Provide the (X, Y) coordinate of the cell's center where the given text is located.  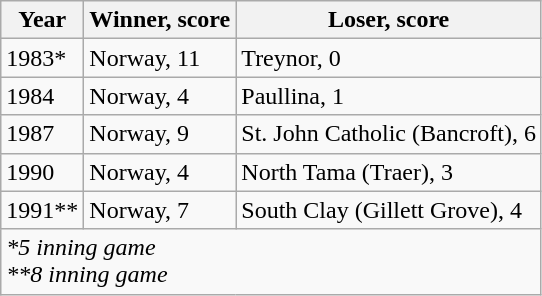
Norway, 11 (160, 58)
Winner, score (160, 20)
1990 (42, 172)
Treynor, 0 (389, 58)
South Clay (Gillett Grove), 4 (389, 210)
North Tama (Traer), 3 (389, 172)
1983* (42, 58)
1991** (42, 210)
Paullina, 1 (389, 96)
1984 (42, 96)
Norway, 9 (160, 134)
1987 (42, 134)
Year (42, 20)
Loser, score (389, 20)
*5 inning game**8 inning game (272, 262)
St. John Catholic (Bancroft), 6 (389, 134)
Norway, 7 (160, 210)
